Determine the [X, Y] coordinate at the center of the cell enclosing the given text.  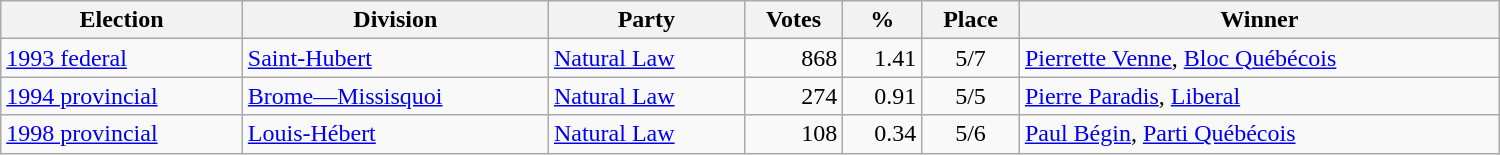
1993 federal [122, 58]
Louis-Hébert [395, 134]
1.41 [882, 58]
5/6 [971, 134]
1998 provincial [122, 134]
0.91 [882, 96]
5/5 [971, 96]
Paul Bégin, Parti Québécois [1259, 134]
Saint-Hubert [395, 58]
5/7 [971, 58]
274 [793, 96]
% [882, 20]
108 [793, 134]
0.34 [882, 134]
Pierrette Venne, Bloc Québécois [1259, 58]
868 [793, 58]
Votes [793, 20]
Election [122, 20]
Brome—Missisquoi [395, 96]
1994 provincial [122, 96]
Division [395, 20]
Place [971, 20]
Pierre Paradis, Liberal [1259, 96]
Party [646, 20]
Winner [1259, 20]
